Detect which cell encompasses the target text, then output its (x, y) center coordinate. 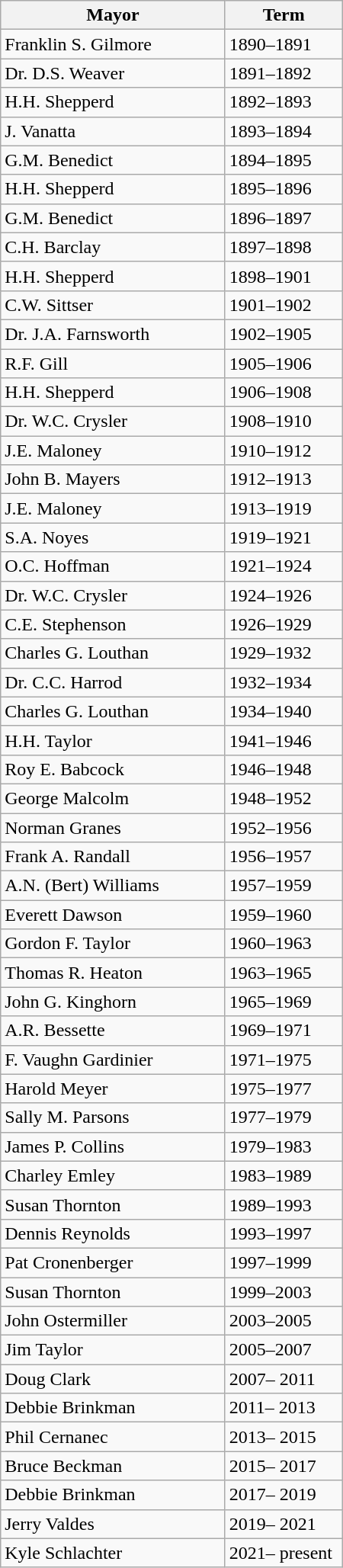
Dr. D.S. Weaver (113, 73)
1948–1952 (284, 798)
1926–1929 (284, 624)
1905–1906 (284, 364)
2017– 2019 (284, 1495)
1897–1898 (284, 247)
Jerry Valdes (113, 1524)
Dennis Reynolds (113, 1233)
Thomas R. Heaton (113, 973)
1929–1932 (284, 653)
Dr. J.A. Farnsworth (113, 334)
Jim Taylor (113, 1350)
O.C. Hoffman (113, 566)
1910–1912 (284, 451)
1969–1971 (284, 1031)
Phil Cernanec (113, 1437)
1912–1913 (284, 479)
Kyle Schlachter (113, 1553)
1983–1989 (284, 1175)
Everett Dawson (113, 915)
1957–1959 (284, 886)
C.W. Sittser (113, 305)
1979–1983 (284, 1146)
1941–1946 (284, 740)
1908–1910 (284, 422)
1999–2003 (284, 1292)
1975–1977 (284, 1089)
2013– 2015 (284, 1437)
Charley Emley (113, 1175)
George Malcolm (113, 798)
Mayor (113, 15)
1891–1892 (284, 73)
2007– 2011 (284, 1379)
A.N. (Bert) Williams (113, 886)
1965–1969 (284, 1002)
Frank A. Randall (113, 857)
1895–1896 (284, 189)
Harold Meyer (113, 1089)
1898–1901 (284, 276)
J. Vanatta (113, 131)
John B. Mayers (113, 479)
James P. Collins (113, 1146)
John Ostermiller (113, 1321)
Pat Cronenberger (113, 1262)
1989–1993 (284, 1204)
Bruce Beckman (113, 1466)
2015– 2017 (284, 1466)
1963–1965 (284, 973)
1902–1905 (284, 334)
1977–1979 (284, 1117)
Term (284, 15)
S.A. Noyes (113, 537)
1934–1940 (284, 711)
2021– present (284, 1553)
1913–1919 (284, 508)
1892–1893 (284, 102)
Dr. C.C. Harrod (113, 682)
1890–1891 (284, 44)
2005–2007 (284, 1350)
H.H. Taylor (113, 740)
1919–1921 (284, 537)
1959–1960 (284, 915)
Gordon F. Taylor (113, 944)
R.F. Gill (113, 364)
C.E. Stephenson (113, 624)
1971–1975 (284, 1060)
Norman Granes (113, 827)
F. Vaughn Gardinier (113, 1060)
1952–1956 (284, 827)
2003–2005 (284, 1321)
1921–1924 (284, 566)
1946–1948 (284, 769)
1924–1926 (284, 595)
1997–1999 (284, 1262)
1901–1902 (284, 305)
John G. Kinghorn (113, 1002)
1960–1963 (284, 944)
1956–1957 (284, 857)
1932–1934 (284, 682)
Franklin S. Gilmore (113, 44)
1993–1997 (284, 1233)
Roy E. Babcock (113, 769)
2011– 2013 (284, 1408)
2019– 2021 (284, 1524)
1894–1895 (284, 160)
1896–1897 (284, 218)
Sally M. Parsons (113, 1117)
A.R. Bessette (113, 1031)
C.H. Barclay (113, 247)
1893–1894 (284, 131)
Doug Clark (113, 1379)
1906–1908 (284, 393)
